Scan for the cell matching the given text and deliver its [X, Y] coordinate at center. 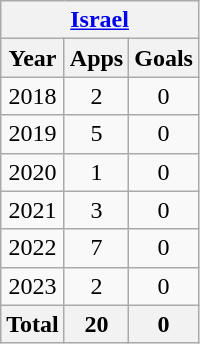
Apps [96, 58]
2023 [33, 286]
20 [96, 324]
Goals [164, 58]
2018 [33, 96]
Year [33, 58]
1 [96, 172]
5 [96, 134]
Israel [100, 20]
7 [96, 248]
2021 [33, 210]
2019 [33, 134]
2020 [33, 172]
2022 [33, 248]
Total [33, 324]
3 [96, 210]
